Identify which cell holds the provided text, then report its (X, Y) central coordinate. 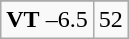
52 (110, 20)
VT –6.5 (47, 20)
